Output the [X, Y] coordinate of the center of the cell containing the given text.  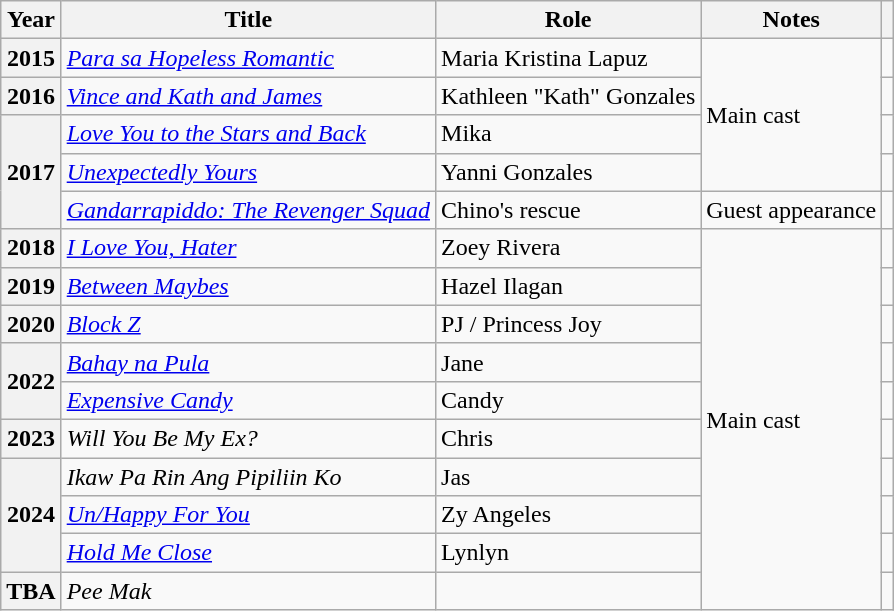
Maria Kristina Lapuz [568, 58]
Vince and Kath and James [248, 96]
2019 [31, 286]
2018 [31, 248]
2022 [31, 381]
Lynlyn [568, 553]
Block Z [248, 324]
Ikaw Pa Rin Ang Pipiliin Ko [248, 477]
Gandarrapiddo: The Revenger Squad [248, 210]
Mika [568, 134]
Chris [568, 438]
Hold Me Close [248, 553]
Bahay na Pula [248, 362]
2015 [31, 58]
Pee Mak [248, 591]
2020 [31, 324]
Year [31, 20]
Jas [568, 477]
I Love You, Hater [248, 248]
Notes [792, 20]
Between Maybes [248, 286]
Chino's rescue [568, 210]
Title [248, 20]
2023 [31, 438]
PJ / Princess Joy [568, 324]
2016 [31, 96]
2017 [31, 172]
Unexpectedly Yours [248, 172]
Un/Happy For You [248, 515]
Yanni Gonzales [568, 172]
Kathleen "Kath" Gonzales [568, 96]
2024 [31, 515]
Role [568, 20]
TBA [31, 591]
Will You Be My Ex? [248, 438]
Zoey Rivera [568, 248]
Hazel Ilagan [568, 286]
Expensive Candy [248, 400]
Candy [568, 400]
Jane [568, 362]
Guest appearance [792, 210]
Para sa Hopeless Romantic [248, 58]
Zy Angeles [568, 515]
Love You to the Stars and Back [248, 134]
